Capture the cell that displays the provided text and extract its (X, Y) central coordinate. 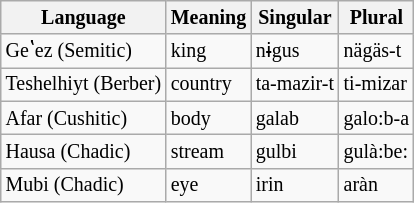
Teshelhiyt (Berber) (84, 84)
Singular (295, 18)
body (208, 118)
Hausa (Chadic) (84, 152)
ti-mizar (376, 84)
king (208, 52)
nɨgus (295, 52)
country (208, 84)
galab (295, 118)
stream (208, 152)
aràn (376, 184)
Geʽez (Semitic) (84, 52)
Afar (Cushitic) (84, 118)
Meaning (208, 18)
Plural (376, 18)
Language (84, 18)
eye (208, 184)
gulbi (295, 152)
Mubi (Chadic) (84, 184)
galo:b-a (376, 118)
irin (295, 184)
ta-mazir-t (295, 84)
nägäs-t (376, 52)
gulà:be: (376, 152)
